Return [x, y] of the center of cell containing provided text 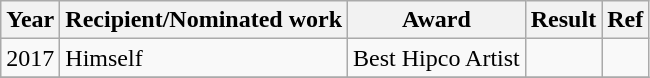
Best Hipco Artist [437, 58]
Ref [626, 20]
Himself [204, 58]
Recipient/Nominated work [204, 20]
Result [563, 20]
2017 [30, 58]
Award [437, 20]
Year [30, 20]
